Find where the given text appears and provide that cell's center as [X, Y] coordinate. 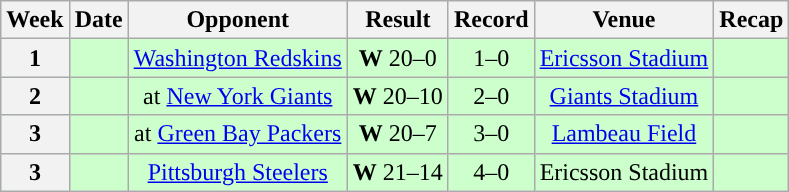
4–0 [491, 172]
1–0 [491, 58]
Pittsburgh Steelers [238, 172]
1 [35, 58]
Washington Redskins [238, 58]
2–0 [491, 96]
W 21–14 [398, 172]
3–0 [491, 134]
Result [398, 20]
Giants Stadium [624, 96]
W 20–7 [398, 134]
Venue [624, 20]
Recap [752, 20]
Lambeau Field [624, 134]
W 20–10 [398, 96]
Opponent [238, 20]
2 [35, 96]
Record [491, 20]
W 20–0 [398, 58]
at New York Giants [238, 96]
Date [98, 20]
at Green Bay Packers [238, 134]
Week [35, 20]
